Output the [X, Y] coordinate of the center of the cell containing the given text.  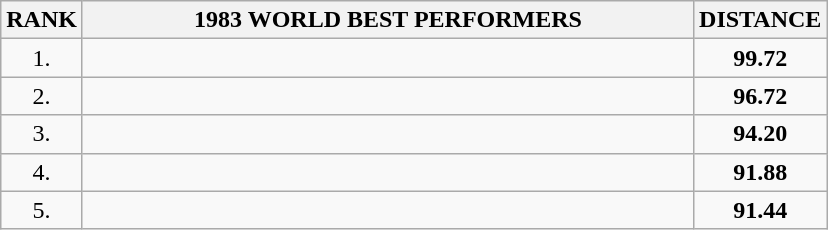
3. [42, 134]
RANK [42, 20]
91.88 [760, 172]
DISTANCE [760, 20]
96.72 [760, 96]
91.44 [760, 210]
99.72 [760, 58]
1. [42, 58]
1983 WORLD BEST PERFORMERS [388, 20]
4. [42, 172]
5. [42, 210]
2. [42, 96]
94.20 [760, 134]
